Find where the given text appears and provide that cell's center as (x, y) coordinate. 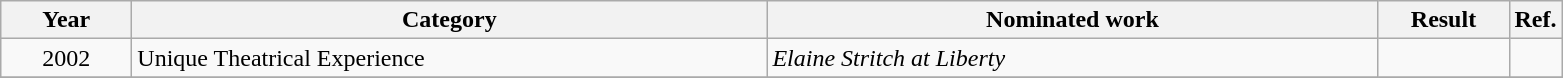
Nominated work (1072, 20)
Category (450, 20)
Ref. (1536, 20)
2002 (66, 58)
Year (66, 20)
Result (1444, 20)
Elaine Stritch at Liberty (1072, 58)
Unique Theatrical Experience (450, 58)
